Pinpoint the cell where the given text exists, returning its [X, Y] midpoint coordinate. 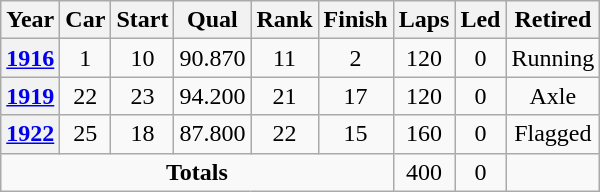
160 [424, 134]
Qual [212, 20]
25 [86, 134]
Flagged [553, 134]
94.200 [212, 96]
1 [86, 58]
10 [142, 58]
Finish [356, 20]
1919 [30, 96]
Running [553, 58]
Year [30, 20]
2 [356, 58]
90.870 [212, 58]
400 [424, 172]
Laps [424, 20]
1922 [30, 134]
Retired [553, 20]
Car [86, 20]
Rank [284, 20]
Totals [197, 172]
17 [356, 96]
15 [356, 134]
Start [142, 20]
21 [284, 96]
11 [284, 58]
Axle [553, 96]
87.800 [212, 134]
18 [142, 134]
Led [480, 20]
1916 [30, 58]
23 [142, 96]
